Provide the (x, y) coordinate of the cell's center where the given text is located.  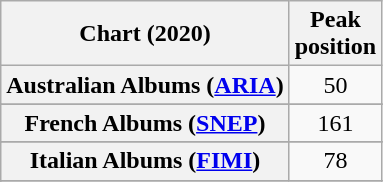
Australian Albums (ARIA) (145, 85)
161 (335, 123)
50 (335, 85)
Chart (2020) (145, 34)
French Albums (SNEP) (145, 123)
78 (335, 161)
Italian Albums (FIMI) (145, 161)
Peakposition (335, 34)
